Locate the cell with the specified text and output its [x, y] center coordinate. 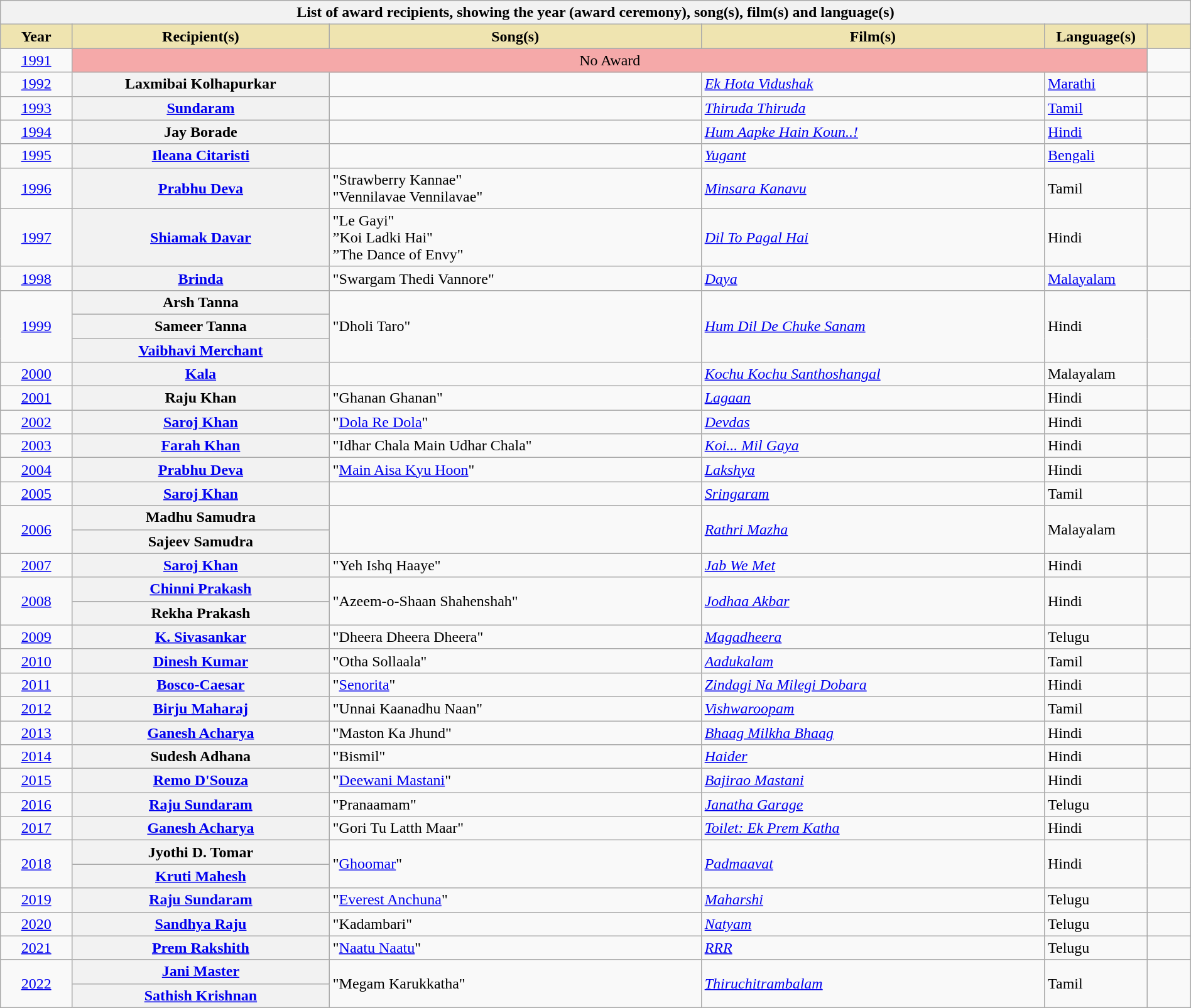
List of award recipients, showing the year (award ceremony), song(s), film(s) and language(s) [595, 13]
Brinda [201, 278]
2021 [36, 948]
Jab We Met [873, 565]
"Senorita" [515, 685]
"Strawberry Kannae""Vennilavae Vennilavae" [515, 188]
Language(s) [1096, 36]
"Unnai Kaanadhu Naan" [515, 708]
Arsh Tanna [201, 302]
Jyothi D. Tomar [201, 852]
"Pranaamam" [515, 805]
"Everest Anchuna" [515, 900]
Thiruda Thiruda [873, 108]
2009 [36, 637]
Rathri Mazha [873, 529]
Year [36, 36]
2010 [36, 661]
Vishwaroopam [873, 708]
"Kadambari" [515, 924]
Minsara Kanavu [873, 188]
Janatha Garage [873, 805]
Koi... Mil Gaya [873, 446]
K. Sivasankar [201, 637]
Jani Master [201, 972]
Vaibhavi Merchant [201, 350]
"Dholi Taro" [515, 326]
Bosco-Caesar [201, 685]
2017 [36, 828]
Dil To Pagal Hai [873, 237]
Birju Maharaj [201, 708]
2002 [36, 422]
"Ghoomar" [515, 864]
Sringaram [873, 494]
2016 [36, 805]
"Main Aisa Kyu Hoon" [515, 470]
Haider [873, 757]
2007 [36, 565]
Ileana Citaristi [201, 156]
"Azeem-o-Shaan Shahenshah" [515, 601]
Devdas [873, 422]
Sajeev Samudra [201, 541]
"Yeh Ishq Haaye" [515, 565]
Ek Hota Vidushak [873, 84]
2013 [36, 733]
Farah Khan [201, 446]
Toilet: Ek Prem Katha [873, 828]
Natyam [873, 924]
Sameer Tanna [201, 326]
Raju Khan [201, 398]
Bajirao Mastani [873, 781]
Magadheera [873, 637]
1998 [36, 278]
Dinesh Kumar [201, 661]
Hum Aapke Hain Koun..! [873, 132]
Rekha Prakash [201, 613]
No Award [610, 60]
Lakshya [873, 470]
"Gori Tu Latth Maar" [515, 828]
"Naatu Naatu" [515, 948]
2011 [36, 685]
2008 [36, 601]
Madhu Samudra [201, 518]
Hum Dil De Chuke Sanam [873, 326]
"Dola Re Dola" [515, 422]
2000 [36, 374]
"Le Gayi"”Koi Ladki Hai"”The Dance of Envy" [515, 237]
Prem Rakshith [201, 948]
Thiruchitrambalam [873, 984]
Remo D'Souza [201, 781]
Laxmibai Kolhapurkar [201, 84]
Song(s) [515, 36]
Chinni Prakash [201, 589]
2001 [36, 398]
"Bismil" [515, 757]
1991 [36, 60]
2004 [36, 470]
"Otha Sollaala" [515, 661]
2012 [36, 708]
Shiamak Davar [201, 237]
2018 [36, 864]
Recipient(s) [201, 36]
Sandhya Raju [201, 924]
2014 [36, 757]
1999 [36, 326]
Sundaram [201, 108]
"Deewani Mastani" [515, 781]
"Swargam Thedi Vannore" [515, 278]
2006 [36, 529]
1995 [36, 156]
Daya [873, 278]
Aadukalam [873, 661]
"Megam Karukkatha" [515, 984]
2005 [36, 494]
Marathi [1096, 84]
RRR [873, 948]
Sudesh Adhana [201, 757]
Film(s) [873, 36]
"Dheera Dheera Dheera" [515, 637]
"Maston Ka Jhund" [515, 733]
Kala [201, 374]
Padmaavat [873, 864]
2015 [36, 781]
1994 [36, 132]
Kochu Kochu Santhoshangal [873, 374]
1996 [36, 188]
1993 [36, 108]
Lagaan [873, 398]
"Ghanan Ghanan" [515, 398]
2003 [36, 446]
1997 [36, 237]
Jay Borade [201, 132]
2020 [36, 924]
Zindagi Na Milegi Dobara [873, 685]
Kruti Mahesh [201, 876]
Maharshi [873, 900]
Sathish Krishnan [201, 995]
Yugant [873, 156]
Jodhaa Akbar [873, 601]
Bhaag Milkha Bhaag [873, 733]
2022 [36, 984]
"Idhar Chala Main Udhar Chala" [515, 446]
1992 [36, 84]
2019 [36, 900]
Bengali [1096, 156]
